Find where the given text appears and provide that cell's center as [X, Y] coordinate. 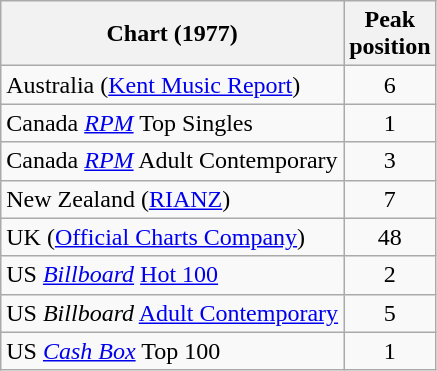
US Billboard Adult Contemporary [172, 313]
Canada RPM Adult Contemporary [172, 161]
7 [390, 199]
Australia (Kent Music Report) [172, 85]
6 [390, 85]
US Cash Box Top 100 [172, 351]
3 [390, 161]
UK (Official Charts Company) [172, 237]
2 [390, 275]
Chart (1977) [172, 34]
48 [390, 237]
New Zealand (RIANZ) [172, 199]
5 [390, 313]
Peakposition [390, 34]
US Billboard Hot 100 [172, 275]
Canada RPM Top Singles [172, 123]
